For the text-containing cell, return its midpoint in [x, y] coordinate format. 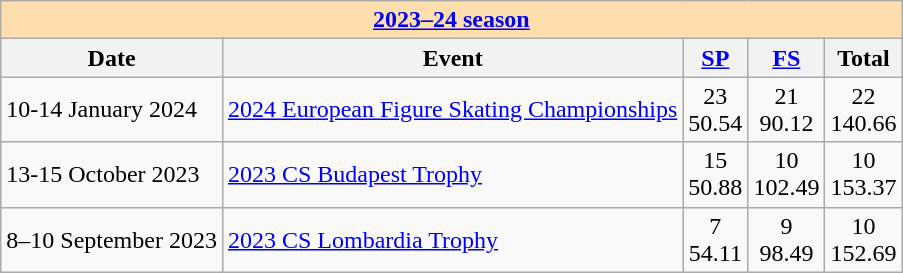
23 50.54 [716, 110]
FS [786, 58]
2023 CS Lombardia Trophy [452, 240]
2024 European Figure Skating Championships [452, 110]
2023 CS Budapest Trophy [452, 174]
10 153.37 [864, 174]
22 140.66 [864, 110]
9 98.49 [786, 240]
15 50.88 [716, 174]
13-15 October 2023 [112, 174]
Event [452, 58]
SP [716, 58]
Total [864, 58]
Date [112, 58]
10 152.69 [864, 240]
2023–24 season [452, 20]
8–10 September 2023 [112, 240]
21 90.12 [786, 110]
7 54.11 [716, 240]
10 102.49 [786, 174]
10-14 January 2024 [112, 110]
